Output the [X, Y] coordinate of the center of the cell containing the given text.  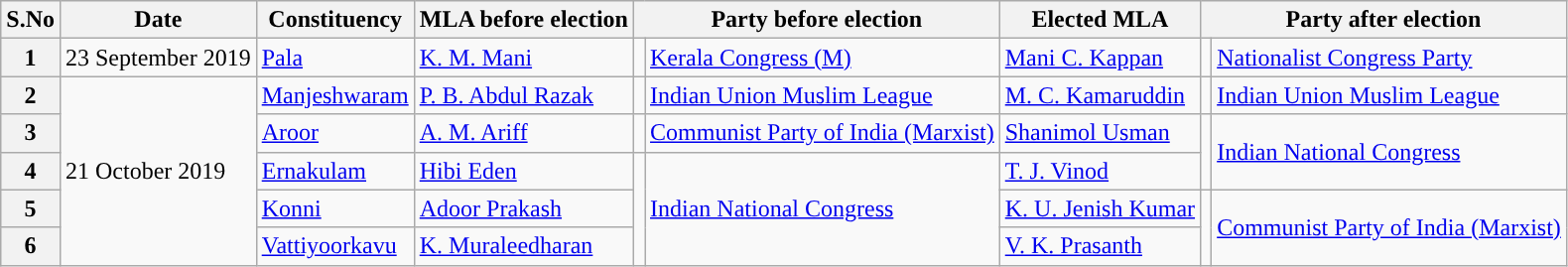
Vattiyoorkavu [335, 246]
Aroor [335, 133]
T. J. Vinod [1100, 171]
4 [31, 171]
2 [31, 95]
Ernakulam [335, 171]
Party after election [1383, 20]
Nationalist Congress Party [1389, 58]
5 [31, 208]
Manjeshwaram [335, 95]
Party before election [816, 20]
Kerala Congress (M) [823, 58]
6 [31, 246]
V. K. Prasanth [1100, 246]
23 September 2019 [158, 58]
Pala [335, 58]
M. C. Kamaruddin [1100, 95]
3 [31, 133]
P. B. Abdul Razak [524, 95]
Constituency [335, 20]
Date [158, 20]
Mani C. Kappan [1100, 58]
S.No [31, 20]
Hibi Eden [524, 171]
Adoor Prakash [524, 208]
K. Muraleedharan [524, 246]
K. U. Jenish Kumar [1100, 208]
Elected MLA [1100, 20]
A. M. Ariff [524, 133]
MLA before election [524, 20]
Konni [335, 208]
21 October 2019 [158, 171]
1 [31, 58]
K. M. Mani [524, 58]
Shanimol Usman [1100, 133]
